Find where the given text appears and provide that cell's center as [X, Y] coordinate. 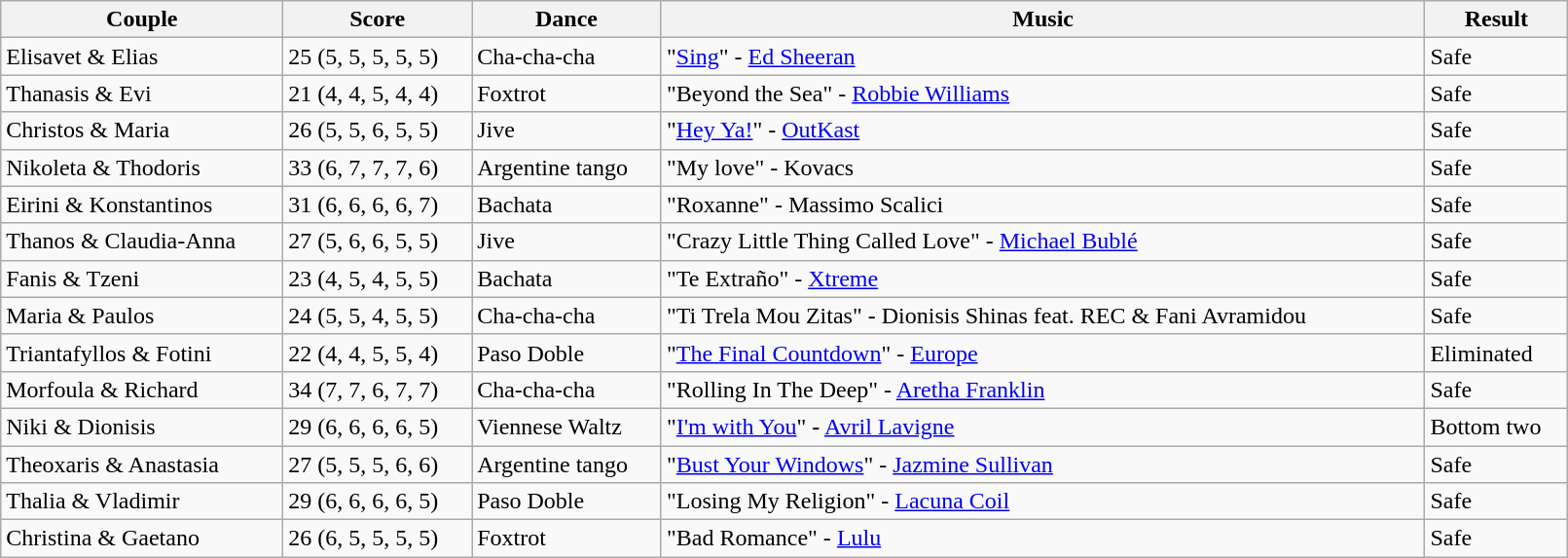
Thanasis & Evi [142, 93]
24 (5, 5, 4, 5, 5) [378, 316]
Nikoleta & Thodoris [142, 167]
"Hey Ya!" - OutKast [1042, 130]
Music [1042, 19]
27 (5, 5, 5, 6, 6) [378, 465]
"Roxanne" - Massimo Scalici [1042, 205]
33 (6, 7, 7, 7, 6) [378, 167]
25 (5, 5, 5, 5, 5) [378, 56]
"Bad Romance" - Lulu [1042, 539]
31 (6, 6, 6, 6, 7) [378, 205]
"My love" - Kovacs [1042, 167]
Dance [566, 19]
22 (4, 4, 5, 5, 4) [378, 353]
Christina & Gaetano [142, 539]
Maria & Paulos [142, 316]
Eliminated [1497, 353]
26 (5, 5, 6, 5, 5) [378, 130]
21 (4, 4, 5, 4, 4) [378, 93]
Elisavet & Elias [142, 56]
34 (7, 7, 6, 7, 7) [378, 390]
27 (5, 6, 6, 5, 5) [378, 242]
"The Final Countdown" - Europe [1042, 353]
Result [1497, 19]
Christos & Maria [142, 130]
"Beyond the Sea" - Robbie Williams [1042, 93]
"I'm with You" - Avril Lavigne [1042, 427]
Fanis & Tzeni [142, 279]
Couple [142, 19]
26 (6, 5, 5, 5, 5) [378, 539]
"Te Extraño" - Xtreme [1042, 279]
Thanos & Claudia-Anna [142, 242]
23 (4, 5, 4, 5, 5) [378, 279]
Triantafyllos & Fotini [142, 353]
"Bust Your Windows" - Jazmine Sullivan [1042, 465]
Viennese Waltz [566, 427]
Bottom two [1497, 427]
"Ti Trela Mou Zitas" - Dionisis Shinas feat. REC & Fani Avramidou [1042, 316]
Eirini & Konstantinos [142, 205]
"Losing My Religion" - Lacuna Coil [1042, 502]
Morfoula & Richard [142, 390]
"Sing" - Ed Sheeran [1042, 56]
"Crazy Little Thing Called Love" - Michael Bublé [1042, 242]
Score [378, 19]
Theoxaris & Anastasia [142, 465]
"Rolling In The Deep" - Aretha Franklin [1042, 390]
Thalia & Vladimir [142, 502]
Niki & Dionisis [142, 427]
